Find where the given text appears and provide that cell's center as (X, Y) coordinate. 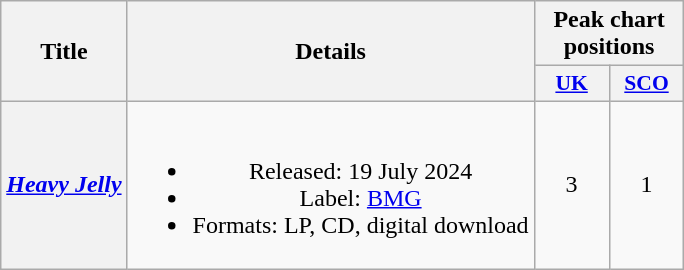
3 (572, 184)
SCO (646, 84)
Details (330, 52)
UK (572, 84)
Title (64, 52)
1 (646, 184)
Heavy Jelly (64, 184)
Released: 19 July 2024Label: BMGFormats: LP, CD, digital download (330, 184)
Peak chart positions (609, 34)
